Determine the [x, y] coordinate at the center of the cell enclosing the given text.  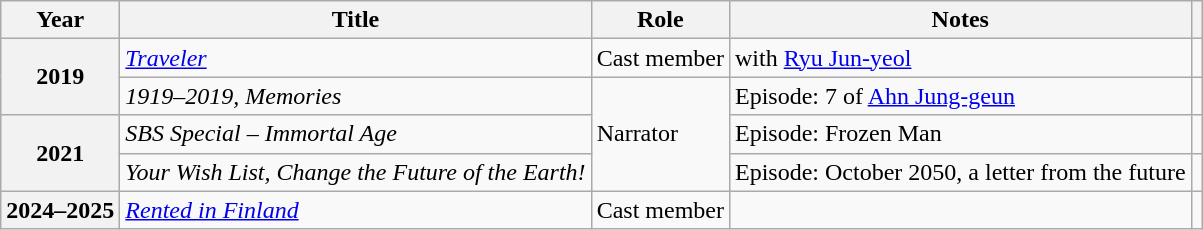
with Ryu Jun-yeol [960, 58]
Episode: October 2050, a letter from the future [960, 172]
Narrator [660, 134]
Your Wish List, Change the Future of the Earth! [356, 172]
Rented in Finland [356, 210]
2019 [60, 77]
Episode: 7 of Ahn Jung-geun [960, 96]
2021 [60, 153]
Episode: Frozen Man [960, 134]
Notes [960, 20]
2024–2025 [60, 210]
Year [60, 20]
Traveler [356, 58]
Title [356, 20]
1919–2019, Memories [356, 96]
Role [660, 20]
SBS Special – Immortal Age [356, 134]
